Detect which cell encompasses the target text, then output its [X, Y] center coordinate. 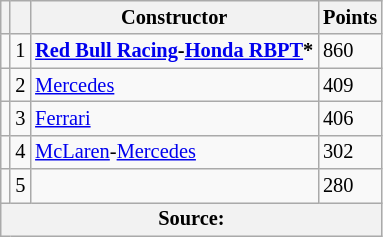
409 [350, 85]
Mercedes [174, 85]
3 [20, 118]
4 [20, 152]
406 [350, 118]
Source: [192, 219]
280 [350, 186]
5 [20, 186]
Red Bull Racing-Honda RBPT* [174, 51]
Constructor [174, 17]
302 [350, 152]
2 [20, 85]
McLaren-Mercedes [174, 152]
1 [20, 51]
Points [350, 17]
Ferrari [174, 118]
860 [350, 51]
